Extract the (X, Y) coordinate from the center of the cell holding the provided text.  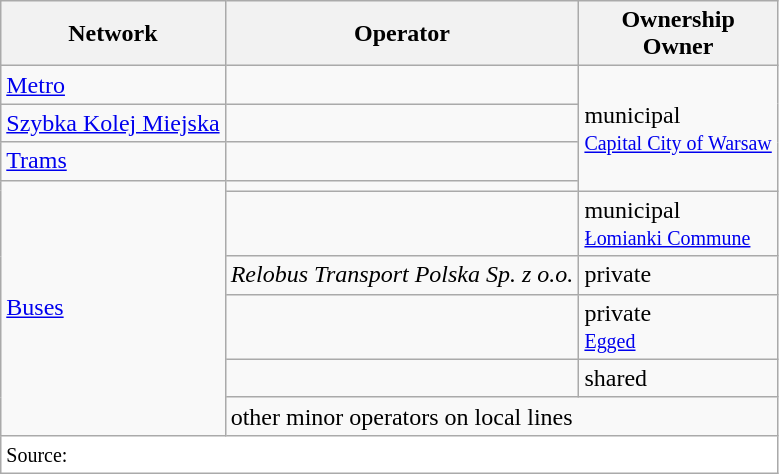
Szybka Kolej Miejska (113, 123)
OwnershipOwner (678, 34)
Trams (113, 161)
Network (113, 34)
Metro (113, 85)
private (678, 275)
Buses (113, 308)
Source: (390, 454)
other minor operators on local lines (501, 416)
shared (678, 378)
municipalCapital City of Warsaw (678, 128)
Operator (402, 34)
privateEgged (678, 326)
Relobus Transport Polska Sp. z o.o. (402, 275)
municipalŁomianki Commune (678, 224)
